Extract the [X, Y] coordinate from the center of the cell holding the provided text.  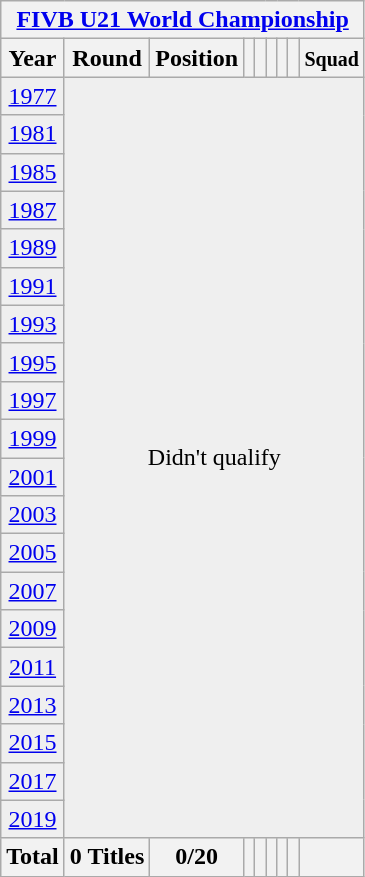
2005 [33, 553]
Total [33, 857]
1977 [33, 96]
1993 [33, 324]
1985 [33, 172]
0/20 [197, 857]
Year [33, 58]
1997 [33, 400]
2017 [33, 781]
Squad [332, 58]
2007 [33, 591]
1991 [33, 286]
0 Titles [107, 857]
2019 [33, 819]
2009 [33, 629]
1987 [33, 210]
2001 [33, 477]
2015 [33, 743]
Round [107, 58]
Position [197, 58]
2013 [33, 705]
1995 [33, 362]
2011 [33, 667]
Didn't qualify [214, 458]
2003 [33, 515]
1981 [33, 134]
1989 [33, 248]
FIVB U21 World Championship [183, 20]
1999 [33, 438]
